Determine the [x, y] coordinate at the center of the cell enclosing the given text.  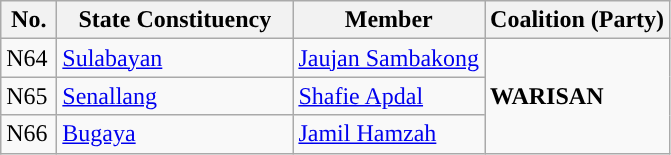
Jamil Hamzah [389, 134]
Sulabayan [175, 58]
Bugaya [175, 134]
No. [29, 20]
Shafie Apdal [389, 96]
N64 [29, 58]
N66 [29, 134]
WARISAN [578, 96]
N65 [29, 96]
State Constituency [175, 20]
Member [389, 20]
Coalition (Party) [578, 20]
Jaujan Sambakong [389, 58]
Senallang [175, 96]
